Determine the (x, y) coordinate at the center of the cell enclosing the given text.  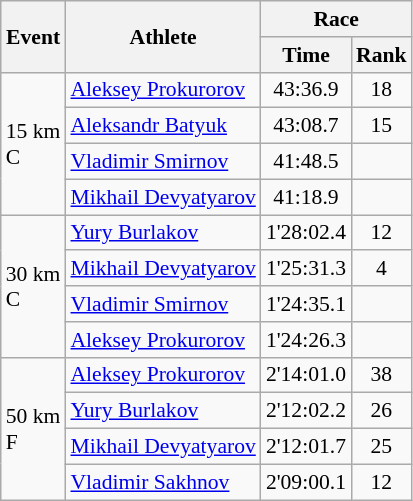
1'24:35.1 (306, 304)
2'14:01.0 (306, 375)
41:48.5 (306, 162)
43:08.7 (306, 126)
Rank (382, 55)
18 (382, 90)
26 (382, 411)
4 (382, 269)
15 km C (34, 143)
30 km C (34, 286)
1'25:31.3 (306, 269)
2'12:01.7 (306, 447)
Time (306, 55)
2'09:00.1 (306, 482)
Aleksandr Batyuk (162, 126)
Race (336, 19)
Vladimir Sakhnov (162, 482)
25 (382, 447)
41:18.9 (306, 197)
50 km F (34, 428)
Athlete (162, 36)
38 (382, 375)
2'12:02.2 (306, 411)
Event (34, 36)
1'24:26.3 (306, 340)
15 (382, 126)
43:36.9 (306, 90)
1'28:02.4 (306, 233)
